Provide the [X, Y] coordinate of the cell's center where the given text is located.  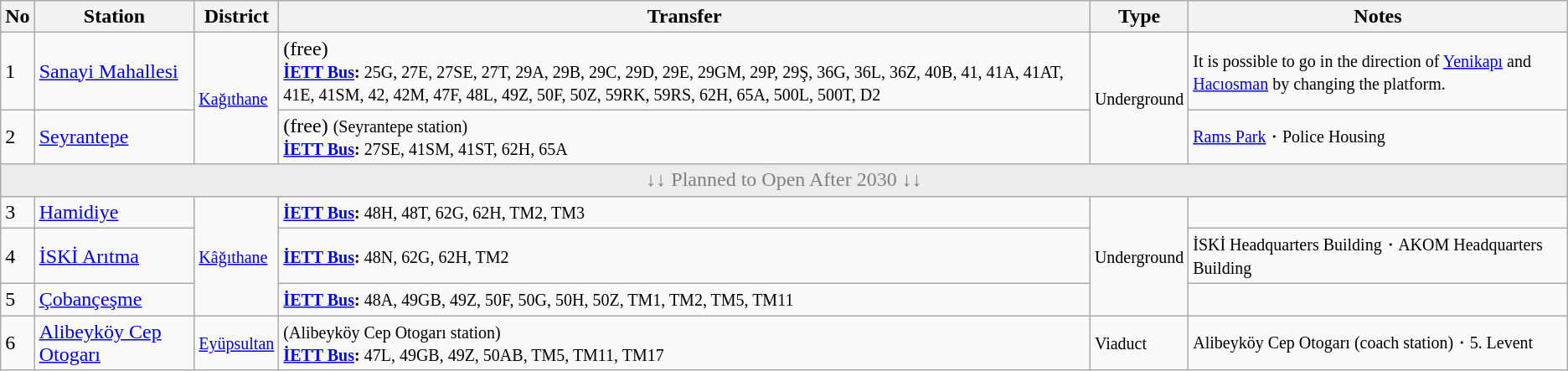
It is possible to go in the direction of Yenikapı and Hacıosman by changing the platform. [1379, 71]
İETT Bus: 48A, 49GB, 49Z, 50F, 50G, 50H, 50Z, TM1, TM2, TM5, TM11 [685, 300]
İETT Bus: 48N, 62G, 62H, TM2 [685, 256]
5 [18, 300]
Çobançeşme [114, 300]
Viaduct [1139, 343]
Station [114, 17]
Alibeyköy Cep Otogarı (coach station)・5. Levent [1379, 343]
Rams Park・Police Housing [1379, 137]
3 [18, 212]
İETT Bus: 48H, 48T, 62G, 62H, TM2, TM3 [685, 212]
Eyüpsultan [236, 343]
2 [18, 137]
(Alibeyköy Cep Otogarı station)İETT Bus: 47L, 49GB, 49Z, 50AB, TM5, TM11, TM17 [685, 343]
No [18, 17]
6 [18, 343]
(free) (Seyrantepe station)İETT Bus: 27SE, 41SM, 41ST, 62H, 65A [685, 137]
Notes [1379, 17]
Hamidiye [114, 212]
Seyrantepe [114, 137]
1 [18, 71]
Kağıthane [236, 99]
İSKİ Arıtma [114, 256]
İSKİ Headquarters Building・AKOM Headquarters Building [1379, 256]
Kâğıthane [236, 256]
Type [1139, 17]
Sanayi Mahallesi [114, 71]
Transfer [685, 17]
↓↓ Planned to Open After 2030 ↓↓ [784, 180]
Alibeyköy Cep Otogarı [114, 343]
4 [18, 256]
District [236, 17]
